Provide the (X, Y) coordinate of the cell's center where the given text is located.  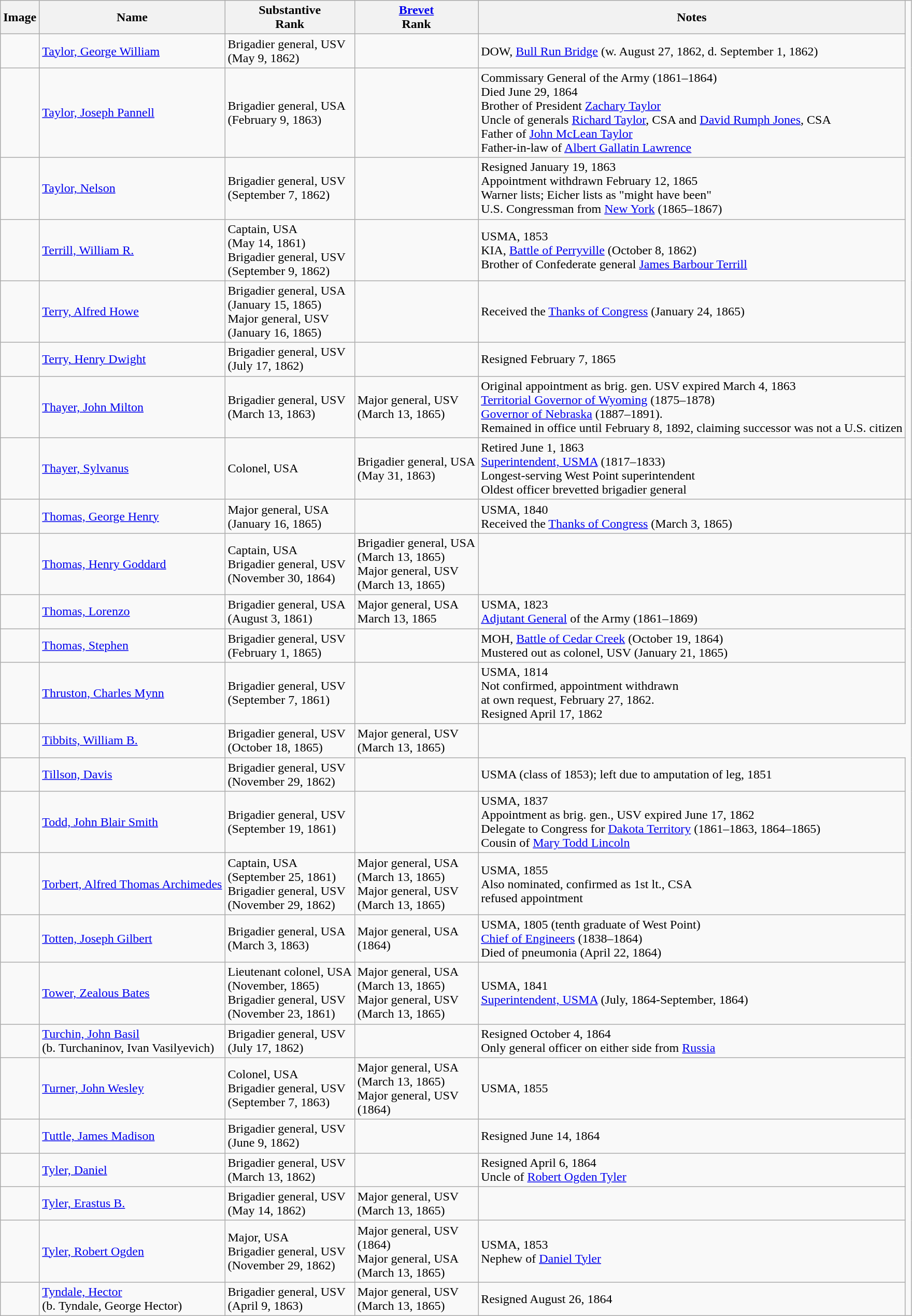
Brigadier general, USV(March 13, 1862) (290, 1169)
Brigadier general, USV(September 19, 1861) (290, 822)
Thomas, Stephen (132, 645)
Taylor, Nelson (132, 189)
Captain, USA(September 25, 1861)Brigadier general, USV(November 29, 1862) (290, 884)
Brigadier general, USA(March 3, 1863) (290, 938)
Brigadier general, USA(August 3, 1861) (290, 611)
Colonel, USABrigadier general, USV(September 7, 1863) (290, 1089)
Tyler, Robert Ogden (132, 1251)
Torbert, Alfred Thomas Archimedes (132, 884)
Colonel, USA (290, 468)
USMA, 1805 (tenth graduate of West Point)Chief of Engineers (1838–1864)Died of pneumonia (April 22, 1864) (692, 938)
Name (132, 18)
Brigadier general, USV(May 14, 1862) (290, 1204)
Major general, USA(January 16, 1865) (290, 516)
Tuttle, James Madison (132, 1136)
MOH, Battle of Cedar Creek (October 19, 1864)Mustered out as colonel, USV (January 21, 1865) (692, 645)
Tyndale, Hector(b. Tyndale, George Hector) (132, 1299)
Taylor, George William (132, 51)
BrevetRank (416, 18)
Major general, USAMarch 13, 1865 (416, 611)
USMA, 1853KIA, Battle of Perryville (October 8, 1862)Brother of Confederate general James Barbour Terrill (692, 250)
Brigadier general, USV(November 29, 1862) (290, 775)
Brigadier general, USV(June 9, 1862) (290, 1136)
Brigadier general, USV(March 13, 1863) (290, 407)
Received the Thanks of Congress (January 24, 1865) (692, 312)
USMA, 1853Nephew of Daniel Tyler (692, 1251)
Brigadier general, USV(September 7, 1862) (290, 189)
Captain, USA(May 14, 1861)Brigadier general, USV(September 9, 1862) (290, 250)
Totten, Joseph Gilbert (132, 938)
Taylor, Joseph Pannell (132, 113)
USMA, 1855Also nominated, confirmed as 1st lt., CSArefused appointment (692, 884)
Resigned June 14, 1864 (692, 1136)
Lieutenant colonel, USA(November, 1865)Brigadier general, USV(November 23, 1861) (290, 993)
Tibbits, William B. (132, 741)
Terry, Henry Dwight (132, 359)
Brigadier general, USV(May 9, 1862) (290, 51)
Tillson, Davis (132, 775)
Major general, USA(March 13, 1865)Major general, USV(1864) (416, 1089)
Brigadier general, USA(March 13, 1865)Major general, USV(March 13, 1865) (416, 563)
Terry, Alfred Howe (132, 312)
Thayer, John Milton (132, 407)
Resigned February 7, 1865 (692, 359)
Resigned October 4, 1864Only general officer on either side from Russia (692, 1041)
USMA, 1814Not confirmed, appointment withdrawnat own request, February 27, 1862.Resigned April 17, 1862 (692, 693)
Tower, Zealous Bates (132, 993)
Brigadier general, USV(February 1, 1865) (290, 645)
Thruston, Charles Mynn (132, 693)
Thomas, Henry Goddard (132, 563)
USMA (class of 1853); left due to amputation of leg, 1851 (692, 775)
USMA, 1823Adjutant General of the Army (1861–1869) (692, 611)
Turner, John Wesley (132, 1089)
Notes (692, 18)
Brigadier general, USA(February 9, 1863) (290, 113)
DOW, Bull Run Bridge (w. August 27, 1862, d. September 1, 1862) (692, 51)
Resigned August 26, 1864 (692, 1299)
Tyler, Erastus B. (132, 1204)
Turchin, John Basil(b. Turchaninov, Ivan Vasilyevich) (132, 1041)
Terrill, William R. (132, 250)
SubstantiveRank (290, 18)
USMA, 1841Superintendent, USMA (July, 1864-September, 1864) (692, 993)
Image (20, 18)
Resigned April 6, 1864Uncle of Robert Ogden Tyler (692, 1169)
Thomas, Lorenzo (132, 611)
Todd, John Blair Smith (132, 822)
Brigadier general, USA(May 31, 1863) (416, 468)
Brigadier general, USV(October 18, 1865) (290, 741)
Captain, USABrigadier general, USV(November 30, 1864) (290, 563)
Thomas, George Henry (132, 516)
USMA, 1840Received the Thanks of Congress (March 3, 1865) (692, 516)
Major general, USV(1864)Major general, USA(March 13, 1865) (416, 1251)
Tyler, Daniel (132, 1169)
Brigadier general, USV(April 9, 1863) (290, 1299)
USMA, 1855 (692, 1089)
Major, USABrigadier general, USV(November 29, 1862) (290, 1251)
Retired June 1, 1863Superintendent, USMA (1817–1833)Longest-serving West Point superintendentOldest officer brevetted brigadier general (692, 468)
Major general, USA(1864) (416, 938)
Brigadier general, USA(January 15, 1865)Major general, USV(January 16, 1865) (290, 312)
Brigadier general, USV(September 7, 1861) (290, 693)
Thayer, Sylvanus (132, 468)
